Determine the (X, Y) coordinate at the center of the cell enclosing the given text.  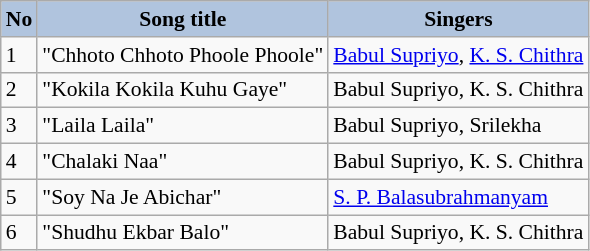
4 (20, 162)
3 (20, 126)
"Chhoto Chhoto Phoole Phoole" (182, 55)
Babul Supriyo, Srilekha (458, 126)
5 (20, 197)
"Shudhu Ekbar Balo" (182, 233)
6 (20, 233)
"Soy Na Je Abichar" (182, 197)
"Chalaki Naa" (182, 162)
"Laila Laila" (182, 126)
Singers (458, 19)
2 (20, 90)
No (20, 19)
Song title (182, 19)
"Kokila Kokila Kuhu Gaye" (182, 90)
S. P. Balasubrahmanyam (458, 197)
1 (20, 55)
